Scan for the cell matching the given text and deliver its [X, Y] coordinate at center. 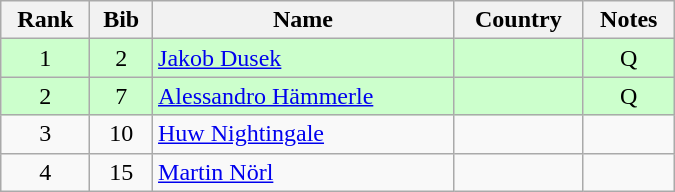
Name [304, 20]
Martin Nörl [304, 172]
15 [122, 172]
7 [122, 96]
1 [46, 58]
4 [46, 172]
Bib [122, 20]
Huw Nightingale [304, 134]
Jakob Dusek [304, 58]
Notes [628, 20]
Alessandro Hämmerle [304, 96]
3 [46, 134]
10 [122, 134]
Rank [46, 20]
Country [518, 20]
